Provide the [X, Y] coordinate of the cell's center where the given text is located.  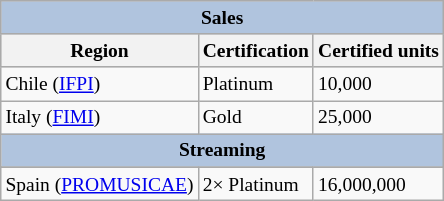
2× Platinum [256, 184]
Sales [222, 18]
Region [100, 50]
25,000 [378, 118]
Certification [256, 50]
Platinum [256, 84]
10,000 [378, 84]
Gold [256, 118]
Italy (FIMI) [100, 118]
Chile (IFPI) [100, 84]
Certified units [378, 50]
16,000,000 [378, 184]
Spain (PROMUSICAE) [100, 184]
Streaming [222, 150]
